Extract the (x, y) coordinate from the center of the cell holding the provided text.  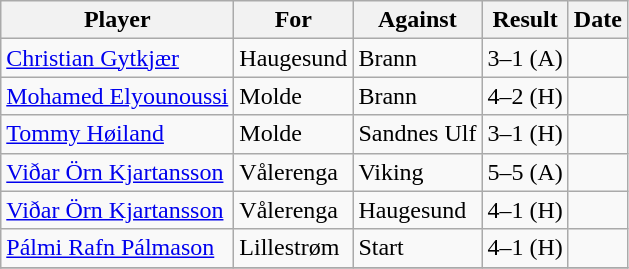
Against (418, 20)
3–1 (H) (525, 134)
For (294, 20)
Result (525, 20)
3–1 (A) (525, 58)
Christian Gytkjær (118, 58)
4–2 (H) (525, 96)
Tommy Høiland (118, 134)
Viking (418, 172)
Pálmi Rafn Pálmason (118, 248)
5–5 (A) (525, 172)
Lillestrøm (294, 248)
Mohamed Elyounoussi (118, 96)
Sandnes Ulf (418, 134)
Player (118, 20)
Date (598, 20)
Start (418, 248)
